Return [X, Y] of the center of cell containing provided text 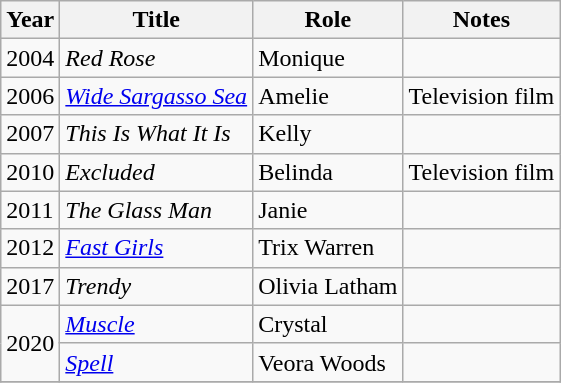
Fast Girls [156, 248]
Spell [156, 362]
This Is What It Is [156, 134]
Monique [328, 58]
2020 [30, 343]
Role [328, 20]
Wide Sargasso Sea [156, 96]
Notes [482, 20]
Year [30, 20]
Red Rose [156, 58]
2004 [30, 58]
Title [156, 20]
Amelie [328, 96]
Olivia Latham [328, 286]
Trix Warren [328, 248]
2012 [30, 248]
Janie [328, 210]
2010 [30, 172]
Crystal [328, 324]
2007 [30, 134]
Belinda [328, 172]
Trendy [156, 286]
The Glass Man [156, 210]
Excluded [156, 172]
2017 [30, 286]
2006 [30, 96]
Kelly [328, 134]
Veora Woods [328, 362]
2011 [30, 210]
Muscle [156, 324]
